Identify which cell holds the provided text, then report its [x, y] central coordinate. 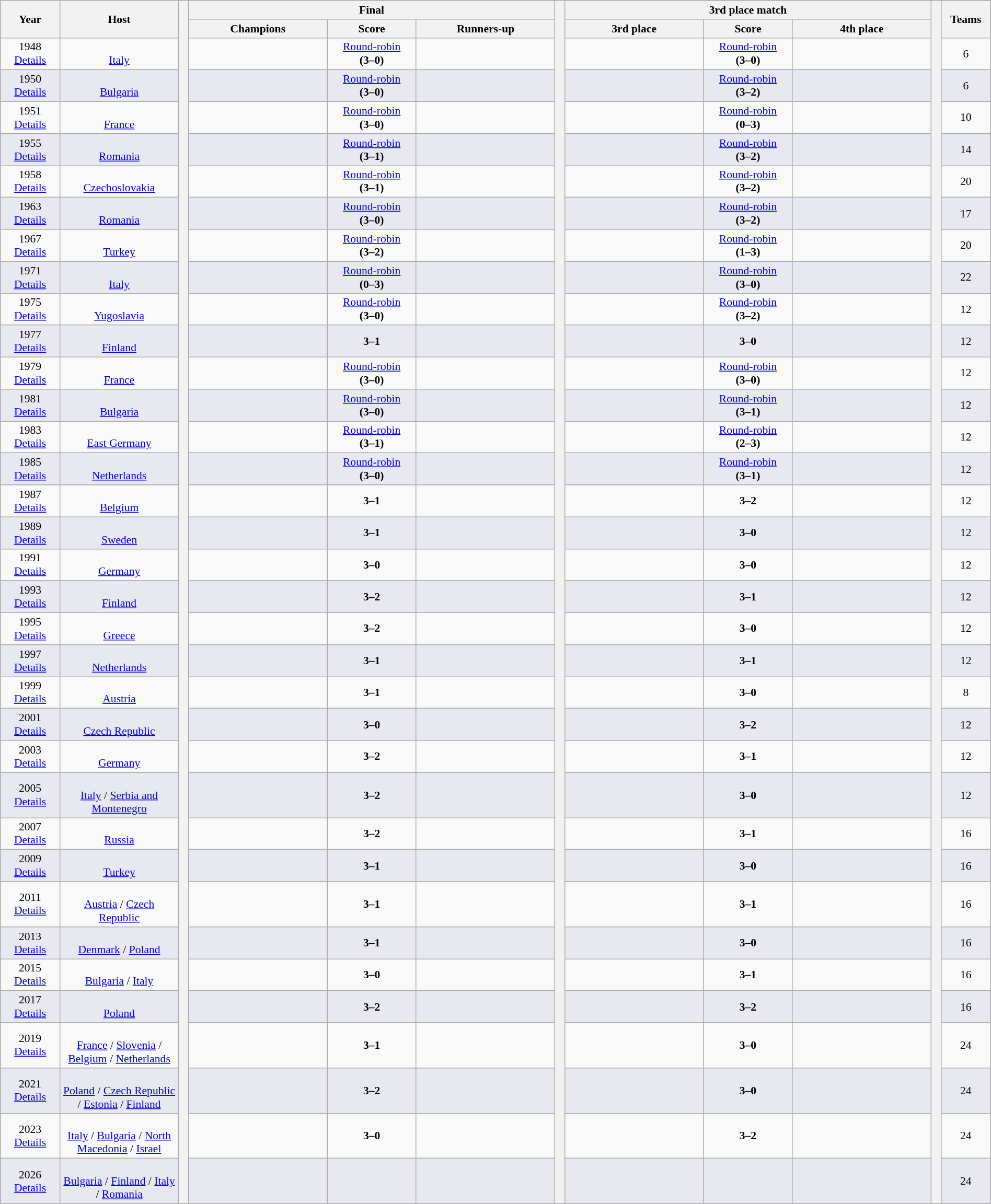
1981Details [30, 406]
1948Details [30, 53]
2011Details [30, 904]
2023Details [30, 1136]
1997Details [30, 661]
2017Details [30, 1006]
1955Details [30, 149]
2015Details [30, 975]
Denmark / Poland [119, 943]
1963Details [30, 213]
Bulgaria / Italy [119, 975]
1999Details [30, 693]
Runners-up [485, 29]
East Germany [119, 437]
2019Details [30, 1045]
3rd place [635, 29]
1993Details [30, 597]
8 [966, 693]
1979Details [30, 373]
1985Details [30, 469]
Russia [119, 834]
Round-robin(2–3) [748, 437]
France / Slovenia / Belgium / Netherlands [119, 1045]
1983Details [30, 437]
1950Details [30, 86]
1971Details [30, 277]
2009Details [30, 865]
Poland [119, 1006]
Yugoslavia [119, 309]
1987Details [30, 501]
1991Details [30, 564]
1995Details [30, 629]
Austria / Czech Republic [119, 904]
Belgium [119, 501]
2003Details [30, 757]
2001Details [30, 724]
4th place [861, 29]
1989Details [30, 533]
Czech Republic [119, 724]
2021Details [30, 1091]
Sweden [119, 533]
Greece [119, 629]
1975Details [30, 309]
Italy / Serbia and Montenegro [119, 795]
2005Details [30, 795]
10 [966, 118]
Bulgaria / Finland / Italy / Romania [119, 1181]
22 [966, 277]
14 [966, 149]
2013Details [30, 943]
Poland / Czech Republic / Estonia / Finland [119, 1091]
1951Details [30, 118]
1977Details [30, 342]
Year [30, 19]
2007Details [30, 834]
Italy / Bulgaria / North Macedonia / Israel [119, 1136]
Round-robin(1–3) [748, 246]
Host [119, 19]
Champions [258, 29]
17 [966, 213]
1967Details [30, 246]
1958Details [30, 182]
3rd place match [748, 10]
Austria [119, 693]
Czechoslovakia [119, 182]
Final [372, 10]
2026Details [30, 1181]
Teams [966, 19]
